Return the (x, y) coordinate for the center point of the cell that contains the specified text.  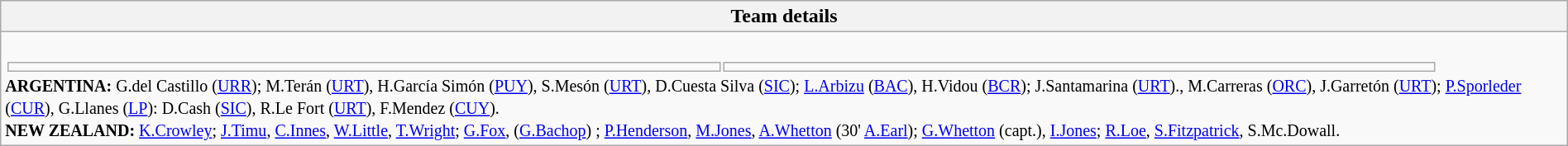
Team details (784, 16)
